Locate the cell with the specified text and output its (x, y) center coordinate. 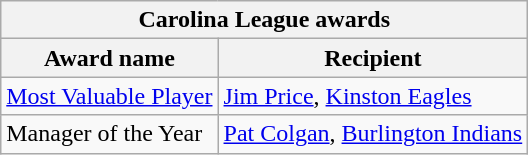
Carolina League awards (264, 20)
Most Valuable Player (110, 96)
Manager of the Year (110, 134)
Jim Price, Kinston Eagles (373, 96)
Pat Colgan, Burlington Indians (373, 134)
Recipient (373, 58)
Award name (110, 58)
